Extract the (x, y) coordinate from the center of the cell holding the provided text.  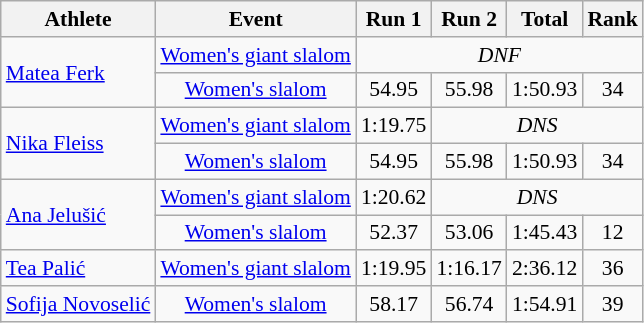
52.37 (394, 233)
58.17 (394, 304)
39 (612, 304)
Rank (612, 19)
Nika Fleiss (78, 144)
1:20.62 (394, 197)
Run 1 (394, 19)
Event (256, 19)
1:19.95 (394, 269)
36 (612, 269)
12 (612, 233)
Run 2 (468, 19)
1:54.91 (544, 304)
Athlete (78, 19)
1:45.43 (544, 233)
Total (544, 19)
53.06 (468, 233)
56.74 (468, 304)
1:16.17 (468, 269)
DNF (500, 55)
Ana Jelušić (78, 214)
Matea Ferk (78, 72)
Sofija Novoselić (78, 304)
2:36.12 (544, 269)
Tea Palić (78, 269)
1:19.75 (394, 126)
